Pinpoint the cell where the given text exists, returning its (x, y) midpoint coordinate. 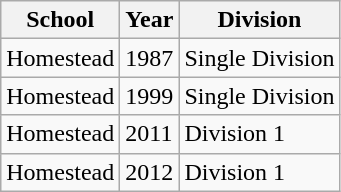
Division (260, 20)
1999 (150, 96)
1987 (150, 58)
2011 (150, 134)
2012 (150, 172)
School (60, 20)
Year (150, 20)
